Detect which cell encompasses the target text, then output its (X, Y) center coordinate. 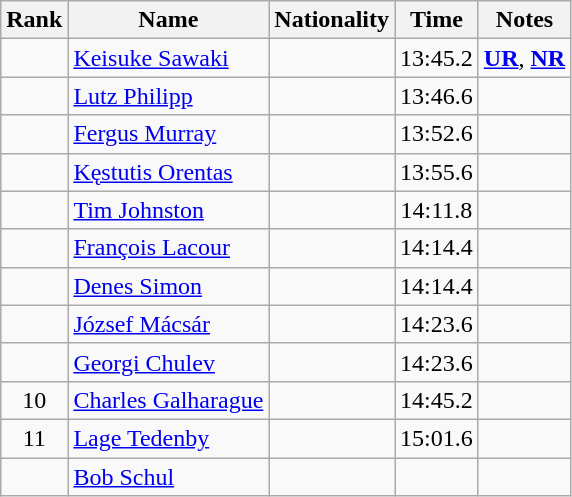
Tim Johnston (168, 210)
François Lacour (168, 248)
13:46.6 (437, 96)
13:52.6 (437, 134)
Lutz Philipp (168, 96)
Lage Tedenby (168, 438)
Georgi Chulev (168, 362)
Denes Simon (168, 286)
Notes (524, 20)
11 (34, 438)
15:01.6 (437, 438)
10 (34, 400)
Kęstutis Orentas (168, 172)
Keisuke Sawaki (168, 58)
Charles Galharague (168, 400)
14:45.2 (437, 400)
13:45.2 (437, 58)
Rank (34, 20)
József Mácsár (168, 324)
Nationality (332, 20)
UR, NR (524, 58)
Name (168, 20)
13:55.6 (437, 172)
Bob Schul (168, 477)
Fergus Murray (168, 134)
Time (437, 20)
14:11.8 (437, 210)
